For the text-containing cell, return its midpoint in (X, Y) coordinate format. 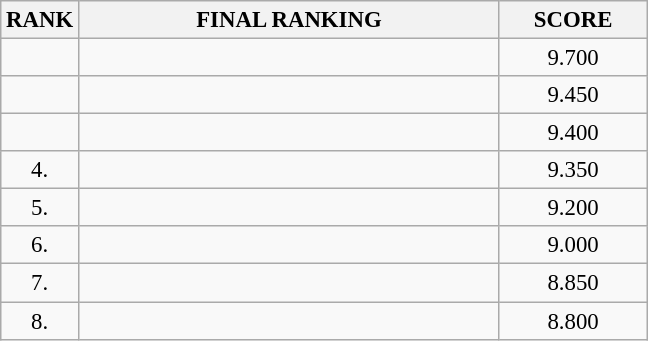
FINAL RANKING (288, 20)
5. (40, 208)
9.350 (572, 170)
9.700 (572, 58)
6. (40, 245)
9.000 (572, 245)
8. (40, 321)
RANK (40, 20)
9.400 (572, 133)
4. (40, 170)
7. (40, 283)
8.850 (572, 283)
9.450 (572, 95)
9.200 (572, 208)
SCORE (572, 20)
8.800 (572, 321)
